Search for the cell housing the specified text and yield its [x, y] center coordinate. 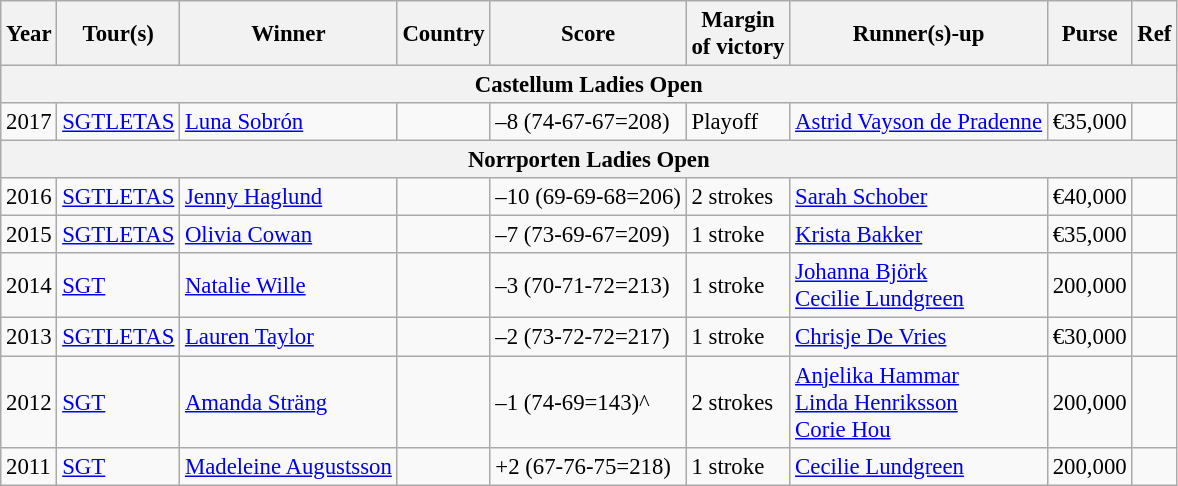
Tour(s) [118, 34]
Amanda Sträng [289, 402]
2011 [29, 466]
Playoff [738, 122]
Madeleine Augustsson [289, 466]
Astrid Vayson de Pradenne [919, 122]
Jenny Haglund [289, 197]
+2 (67-76-75=218) [588, 466]
Runner(s)-up [919, 34]
Krista Bakker [919, 235]
Purse [1090, 34]
Johanna Björk Cecilie Lundgreen [919, 286]
2014 [29, 286]
–10 (69-69-68=206) [588, 197]
2012 [29, 402]
Lauren Taylor [289, 337]
2016 [29, 197]
–3 (70-71-72=213) [588, 286]
Ref [1154, 34]
–2 (73-72-72=217) [588, 337]
Cecilie Lundgreen [919, 466]
€30,000 [1090, 337]
Score [588, 34]
Year [29, 34]
2015 [29, 235]
–7 (73-69-67=209) [588, 235]
–1 (74-69=143)^ [588, 402]
Winner [289, 34]
Norrporten Ladies Open [589, 160]
Olivia Cowan [289, 235]
Luna Sobrón [289, 122]
Sarah Schober [919, 197]
€40,000 [1090, 197]
2013 [29, 337]
Anjelika Hammar Linda Henriksson Corie Hou [919, 402]
2017 [29, 122]
Country [444, 34]
–8 (74-67-67=208) [588, 122]
Marginof victory [738, 34]
Castellum Ladies Open [589, 85]
Chrisje De Vries [919, 337]
Natalie Wille [289, 286]
